Return the [X, Y] coordinate for the center point of the cell that contains the specified text.  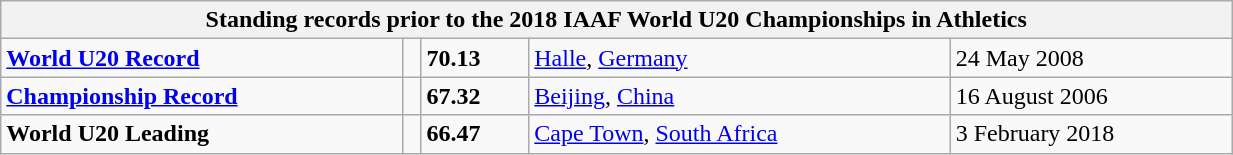
70.13 [475, 58]
67.32 [475, 96]
Standing records prior to the 2018 IAAF World U20 Championships in Athletics [616, 20]
3 February 2018 [1090, 134]
24 May 2008 [1090, 58]
16 August 2006 [1090, 96]
Championship Record [202, 96]
World U20 Leading [202, 134]
World U20 Record [202, 58]
Halle, Germany [740, 58]
66.47 [475, 134]
Beijing, China [740, 96]
Cape Town, South Africa [740, 134]
